Capture the cell that displays the provided text and extract its [x, y] central coordinate. 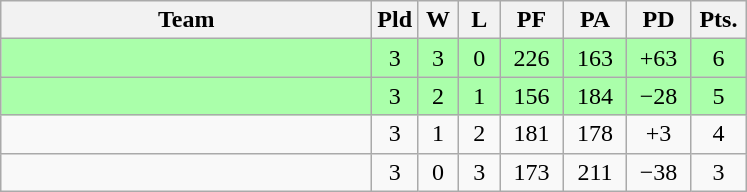
Pld [395, 20]
−28 [659, 96]
184 [595, 96]
178 [595, 134]
211 [595, 172]
−38 [659, 172]
Team [186, 20]
W [438, 20]
+63 [659, 58]
PF [532, 20]
4 [718, 134]
173 [532, 172]
5 [718, 96]
+3 [659, 134]
L [480, 20]
163 [595, 58]
181 [532, 134]
156 [532, 96]
Pts. [718, 20]
6 [718, 58]
PD [659, 20]
PA [595, 20]
226 [532, 58]
